Provide the [X, Y] coordinate of the cell's center where the given text is located.  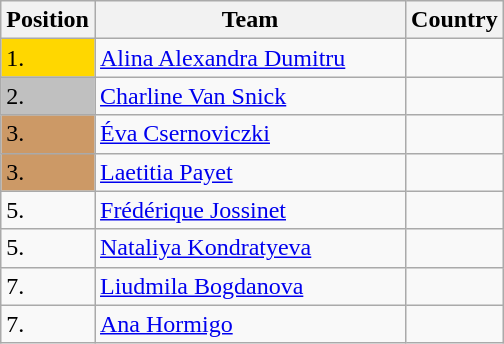
Nataliya Kondratyeva [250, 248]
2. [48, 96]
Liudmila Bogdanova [250, 286]
1. [48, 58]
Éva Csernoviczki [250, 134]
Laetitia Payet [250, 172]
Country [455, 20]
Team [250, 20]
Charline Van Snick [250, 96]
Frédérique Jossinet [250, 210]
Alina Alexandra Dumitru [250, 58]
Position [48, 20]
Ana Hormigo [250, 324]
